Extract the (X, Y) coordinate from the center of the cell holding the provided text.  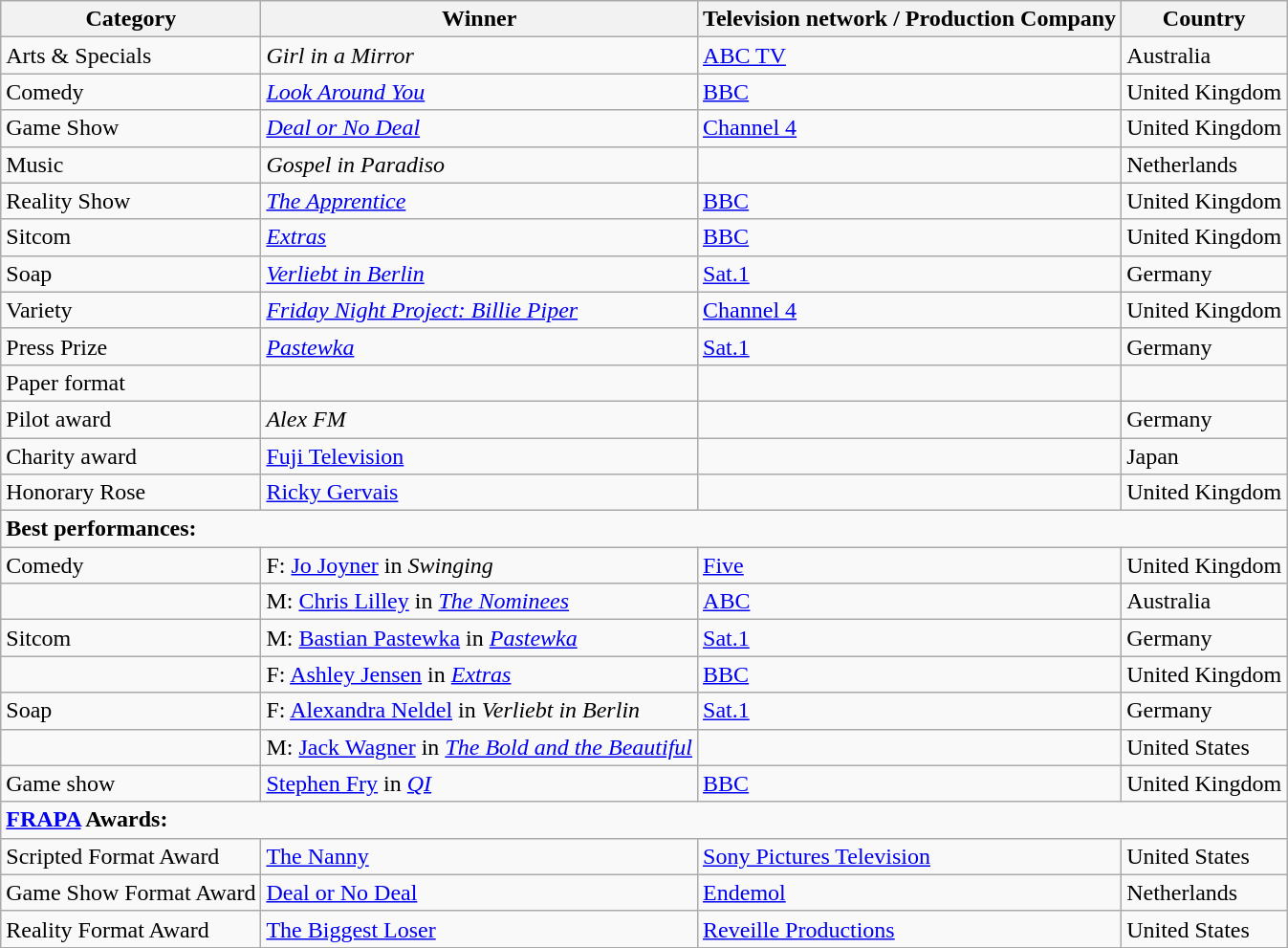
Television network / Production Company (910, 19)
Gospel in Paradiso (480, 165)
FRAPA Awards: (644, 820)
Press Prize (131, 346)
Honorary Rose (131, 493)
M: Chris Lilley in The Nominees (480, 602)
The Apprentice (480, 201)
Extras (480, 237)
F: Alexandra Neldel in Verliebt in Berlin (480, 711)
Verliebt in Berlin (480, 274)
Stephen Fry in QI (480, 783)
Reveille Productions (910, 929)
Country (1205, 19)
Pastewka (480, 346)
Category (131, 19)
Winner (480, 19)
Pilot award (131, 419)
Best performances: (644, 529)
Charity award (131, 456)
Fuji Television (480, 456)
M: Bastian Pastewka in Pastewka (480, 638)
M: Jack Wagner in The Bold and the Beautiful (480, 747)
Game Show (131, 128)
Look Around You (480, 92)
Game Show Format Award (131, 893)
F: Ashley Jensen in Extras (480, 674)
Sony Pictures Television (910, 856)
Japan (1205, 456)
Reality Show (131, 201)
Scripted Format Award (131, 856)
F: Jo Joyner in Swinging (480, 565)
Alex FM (480, 419)
ABC (910, 602)
Ricky Gervais (480, 493)
Endemol (910, 893)
Five (910, 565)
Paper format (131, 383)
ABC TV (910, 55)
Reality Format Award (131, 929)
The Nanny (480, 856)
Variety (131, 310)
The Biggest Loser (480, 929)
Girl in a Mirror (480, 55)
Friday Night Project: Billie Piper (480, 310)
Arts & Specials (131, 55)
Game show (131, 783)
Music (131, 165)
